Return [x, y] of the center of cell containing provided text 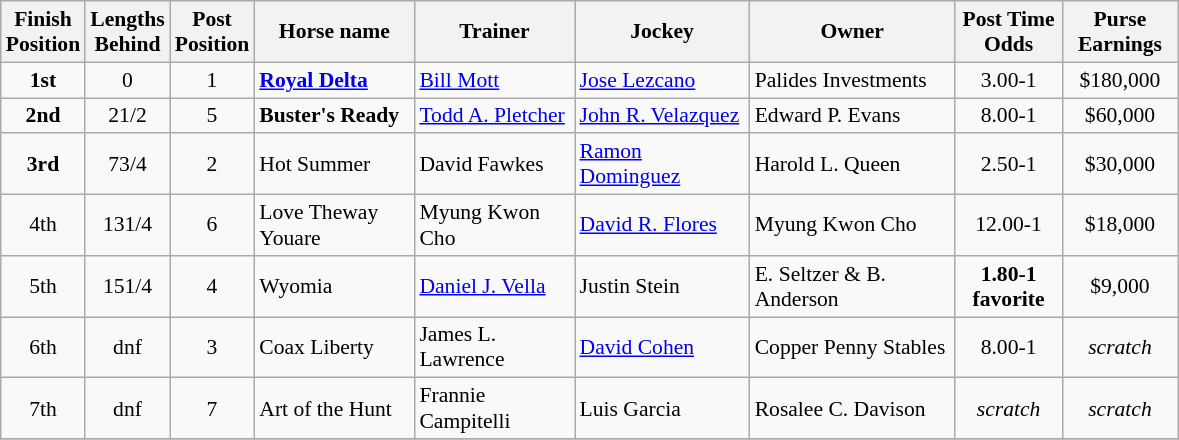
151/4 [128, 286]
2.50-1 [1009, 164]
Daniel J. Vella [494, 286]
Owner [852, 32]
4 [212, 286]
Trainer [494, 32]
Edward P. Evans [852, 116]
Wyomia [334, 286]
1 [212, 80]
Rosalee C. Davison [852, 408]
0 [128, 80]
73/4 [128, 164]
3 [212, 348]
2 [212, 164]
Jose Lezcano [662, 80]
Coax Liberty [334, 348]
Luis Garcia [662, 408]
Ramon Dominguez [662, 164]
3.00-1 [1009, 80]
5 [212, 116]
James L. Lawrence [494, 348]
Love Theway Youare [334, 226]
Lengths Behind [128, 32]
Palides Investments [852, 80]
David Fawkes [494, 164]
Justin Stein [662, 286]
6 [212, 226]
Finish Position [43, 32]
Hot Summer [334, 164]
David Cohen [662, 348]
Purse Earnings [1120, 32]
E. Seltzer & B. Anderson [852, 286]
Art of the Hunt [334, 408]
Todd A. Pletcher [494, 116]
$60,000 [1120, 116]
7 [212, 408]
131/4 [128, 226]
6th [43, 348]
Jockey [662, 32]
Royal Delta [334, 80]
$18,000 [1120, 226]
21/2 [128, 116]
David R. Flores [662, 226]
Harold L. Queen [852, 164]
Bill Mott [494, 80]
Horse name [334, 32]
7th [43, 408]
$30,000 [1120, 164]
John R. Velazquez [662, 116]
Post Time Odds [1009, 32]
Frannie Campitelli [494, 408]
12.00-1 [1009, 226]
1.80-1 favorite [1009, 286]
1st [43, 80]
4th [43, 226]
5th [43, 286]
$9,000 [1120, 286]
Post Position [212, 32]
Buster's Ready [334, 116]
2nd [43, 116]
Copper Penny Stables [852, 348]
$180,000 [1120, 80]
3rd [43, 164]
